Identify which cell holds the provided text, then report its [x, y] central coordinate. 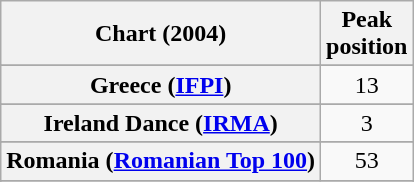
Ireland Dance (IRMA) [161, 123]
Greece (IFPI) [161, 85]
Chart (2004) [161, 34]
13 [367, 85]
3 [367, 123]
Romania (Romanian Top 100) [161, 161]
Peakposition [367, 34]
53 [367, 161]
